Pinpoint the cell where the given text exists, returning its [X, Y] midpoint coordinate. 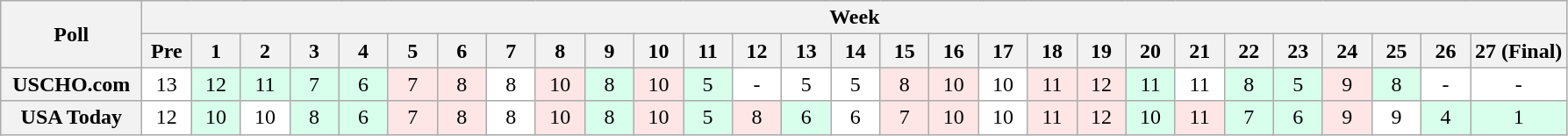
15 [905, 51]
3 [314, 51]
16 [954, 51]
USA Today [72, 118]
26 [1445, 51]
Week [855, 18]
14 [856, 51]
22 [1249, 51]
2 [265, 51]
24 [1347, 51]
25 [1396, 51]
23 [1298, 51]
19 [1101, 51]
27 (Final) [1519, 51]
Pre [167, 51]
18 [1052, 51]
17 [1003, 51]
Poll [72, 34]
21 [1199, 51]
USCHO.com [72, 84]
20 [1150, 51]
